Return [X, Y] of the center of cell containing provided text 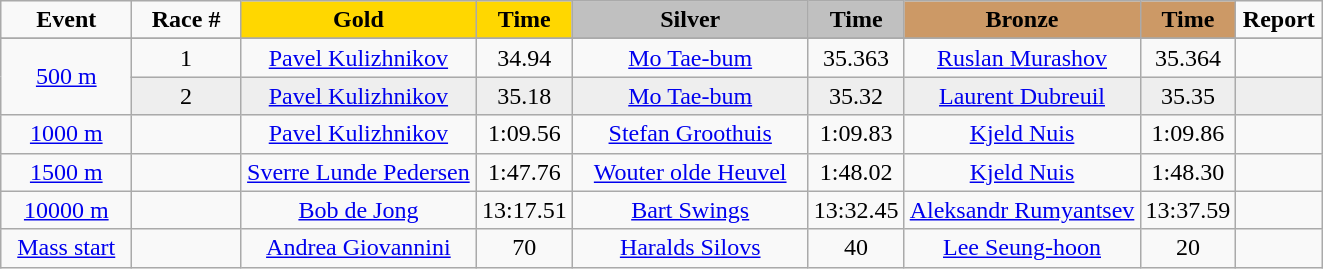
40 [856, 248]
13:17.51 [524, 210]
1000 m [66, 134]
35.32 [856, 96]
1:48.02 [856, 172]
Ruslan Murashov [1022, 58]
Bart Swings [690, 210]
Haralds Silovs [690, 248]
Race # [186, 20]
Aleksandr Rumyantsev [1022, 210]
Stefan Groothuis [690, 134]
Bob de Jong [358, 210]
Gold [358, 20]
Silver [690, 20]
Wouter olde Heuvel [690, 172]
35.18 [524, 96]
Event [66, 20]
1:48.30 [1188, 172]
20 [1188, 248]
13:32.45 [856, 210]
1 [186, 58]
2 [186, 96]
35.363 [856, 58]
1:47.76 [524, 172]
Sverre Lunde Pedersen [358, 172]
1500 m [66, 172]
Lee Seung-hoon [1022, 248]
1:09.86 [1188, 134]
34.94 [524, 58]
Bronze [1022, 20]
35.364 [1188, 58]
10000 m [66, 210]
35.35 [1188, 96]
Report [1279, 20]
Mass start [66, 248]
1:09.56 [524, 134]
1:09.83 [856, 134]
Andrea Giovannini [358, 248]
70 [524, 248]
Laurent Dubreuil [1022, 96]
13:37.59 [1188, 210]
500 m [66, 77]
